Scan for the cell matching the given text and deliver its (x, y) coordinate at center. 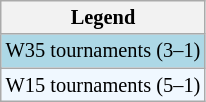
W35 tournaments (3–1) (103, 51)
Legend (103, 17)
W15 tournaments (5–1) (103, 85)
